Return the (x, y) coordinate for the center point of the cell that contains the specified text.  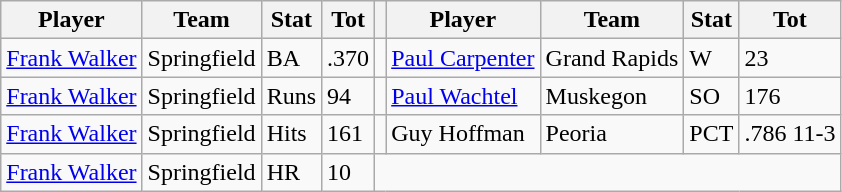
SO (712, 96)
10 (348, 172)
176 (790, 96)
Grand Rapids (612, 58)
Muskegon (612, 96)
Hits (291, 134)
Paul Carpenter (463, 58)
BA (291, 58)
Peoria (612, 134)
.370 (348, 58)
Runs (291, 96)
23 (790, 58)
PCT (712, 134)
.786 11-3 (790, 134)
W (712, 58)
Paul Wachtel (463, 96)
HR (291, 172)
Guy Hoffman (463, 134)
161 (348, 134)
94 (348, 96)
